Extract the [x, y] coordinate from the center of the cell holding the provided text.  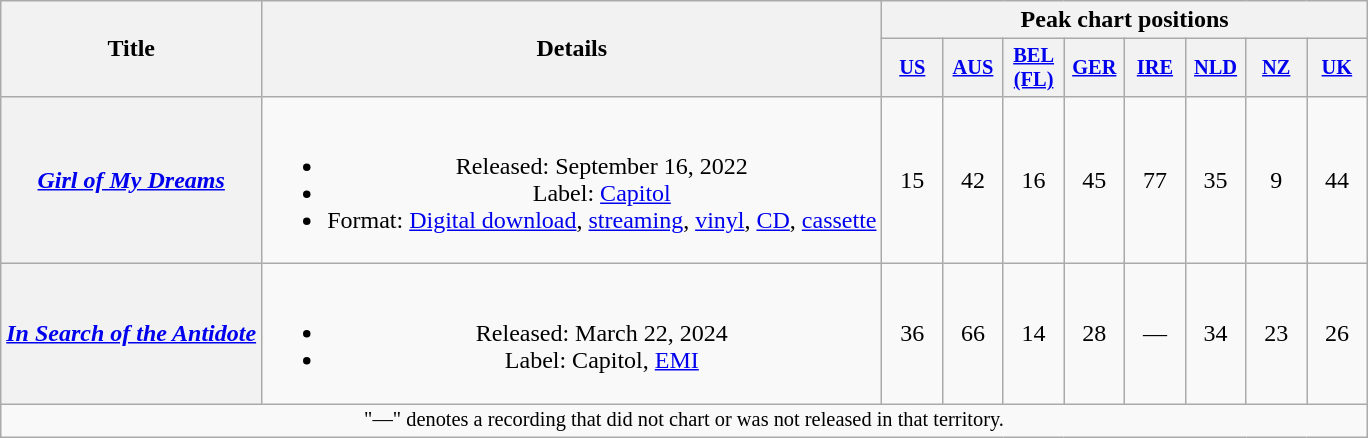
23 [1276, 334]
15 [912, 180]
28 [1094, 334]
NLD [1216, 68]
Details [572, 49]
In Search of the Antidote [132, 334]
42 [974, 180]
Released: September 16, 2022Label: CapitolFormat: Digital download, streaming, vinyl, CD, cassette [572, 180]
Released: March 22, 2024Label: Capitol, EMI [572, 334]
Title [132, 49]
16 [1034, 180]
45 [1094, 180]
34 [1216, 334]
UK [1338, 68]
GER [1094, 68]
14 [1034, 334]
"—" denotes a recording that did not chart or was not released in that territory. [684, 421]
Girl of My Dreams [132, 180]
26 [1338, 334]
BEL(FL) [1034, 68]
9 [1276, 180]
— [1156, 334]
Peak chart positions [1124, 20]
US [912, 68]
77 [1156, 180]
44 [1338, 180]
AUS [974, 68]
IRE [1156, 68]
36 [912, 334]
NZ [1276, 68]
66 [974, 334]
35 [1216, 180]
